Return the [X, Y] coordinate for the center point of the cell that contains the specified text.  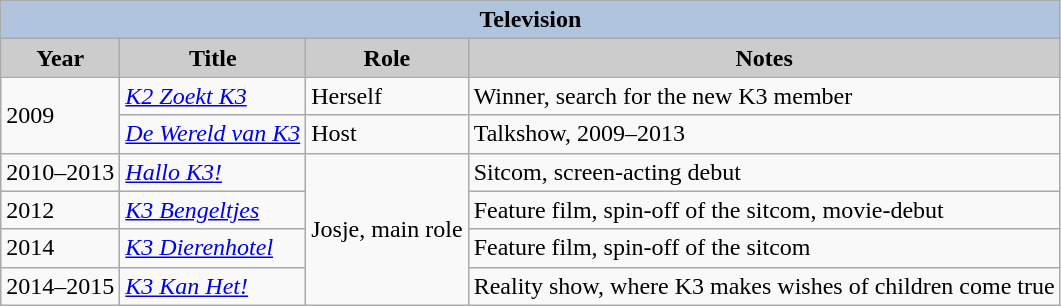
Year [60, 58]
2012 [60, 210]
Role [387, 58]
K3 Kan Het! [213, 286]
2014–2015 [60, 286]
Herself [387, 96]
2010–2013 [60, 172]
K2 Zoekt K3 [213, 96]
Feature film, spin-off of the sitcom [764, 248]
Hallo K3! [213, 172]
Reality show, where K3 makes wishes of children come true [764, 286]
Notes [764, 58]
Winner, search for the new K3 member [764, 96]
Host [387, 134]
K3 Dierenhotel [213, 248]
Talkshow, 2009–2013 [764, 134]
Josje, main role [387, 229]
2009 [60, 115]
Television [530, 20]
2014 [60, 248]
De Wereld van K3 [213, 134]
Sitcom, screen-acting debut [764, 172]
Feature film, spin-off of the sitcom, movie-debut [764, 210]
K3 Bengeltjes [213, 210]
Title [213, 58]
